Find where the given text appears and provide that cell's center as [X, Y] coordinate. 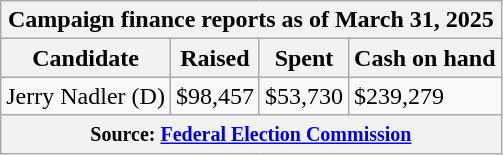
Cash on hand [425, 58]
Spent [304, 58]
Jerry Nadler (D) [86, 96]
$239,279 [425, 96]
Candidate [86, 58]
Raised [214, 58]
Source: Federal Election Commission [251, 134]
$98,457 [214, 96]
Campaign finance reports as of March 31, 2025 [251, 20]
$53,730 [304, 96]
